Detect which cell encompasses the target text, then output its (x, y) center coordinate. 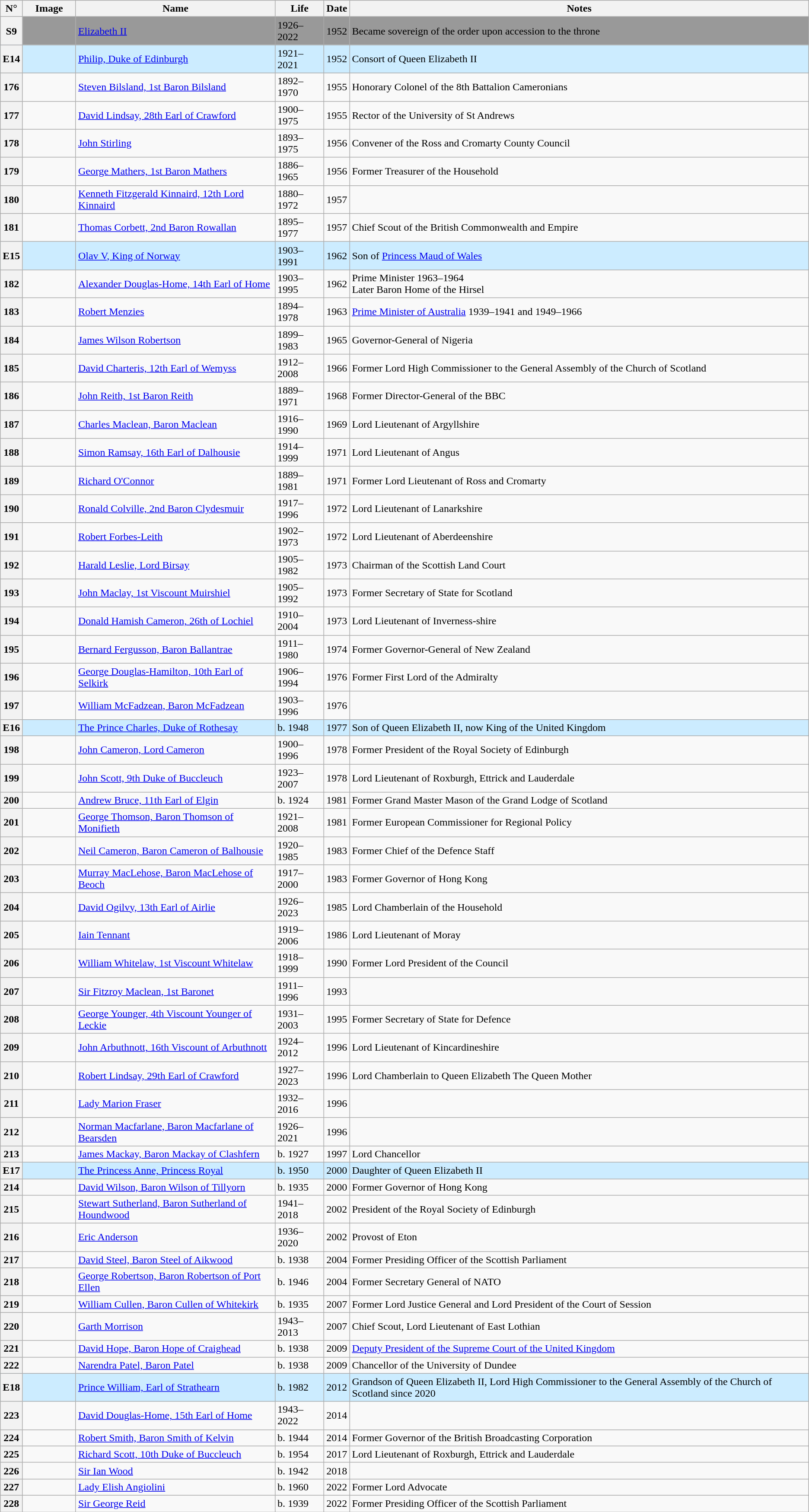
1917–2000 (299, 879)
1936–2020 (299, 1237)
179 (11, 171)
Robert Smith, Baron Smith of Kelvin (175, 1438)
198 (11, 750)
1905–1992 (299, 593)
b. 1948 (299, 727)
1921–2008 (299, 823)
1918–1999 (299, 963)
184 (11, 340)
Name (175, 9)
George Younger, 4th Viscount Younger of Leckie (175, 1020)
Former Lord President of the Council (579, 963)
Image (49, 9)
177 (11, 115)
201 (11, 823)
Robert Menzies (175, 312)
Elizabeth II (175, 31)
189 (11, 480)
1919–2006 (299, 935)
b. 1939 (299, 1503)
1893–1975 (299, 143)
1995 (337, 1020)
Philip, Duke of Edinburgh (175, 59)
Andrew Bruce, 11th Earl of Elgin (175, 800)
Former Secretary of State for Defence (579, 1020)
Daughter of Queen Elizabeth II (579, 1170)
1990 (337, 963)
195 (11, 649)
2018 (337, 1471)
187 (11, 424)
176 (11, 87)
1905–1982 (299, 565)
224 (11, 1438)
183 (11, 312)
181 (11, 227)
Former Lord Advocate (579, 1487)
b. 1924 (299, 800)
1924–2012 (299, 1047)
Lord Lieutenant of Lanarkshire (579, 509)
S9 (11, 31)
Lord Lieutenant of Moray (579, 935)
1911–1980 (299, 649)
Former Grand Master Mason of the Grand Lodge of Scotland (579, 800)
Former Director-General of the BBC (579, 397)
David Steel, Baron Steel of Aikwood (175, 1260)
228 (11, 1503)
John Scott, 9th Duke of Buccleuch (175, 778)
227 (11, 1487)
1903–1996 (299, 705)
George Thomson, Baron Thomson of Monifieth (175, 823)
1985 (337, 907)
David Douglas-Home, 15th Earl of Home (175, 1415)
William Whitelaw, 1st Viscount Whitelaw (175, 963)
216 (11, 1237)
E17 (11, 1170)
David Hope, Baron Hope of Craighead (175, 1349)
1968 (337, 397)
Former Lord Justice General and Lord President of the Court of Session (579, 1304)
Bernard Fergusson, Baron Ballantrae (175, 649)
Chancellor of the University of Dundee (579, 1365)
1886–1965 (299, 171)
1966 (337, 368)
217 (11, 1260)
205 (11, 935)
Steven Bilsland, 1st Baron Bilsland (175, 87)
Sir Fitzroy Maclean, 1st Baronet (175, 991)
220 (11, 1326)
1910–2004 (299, 621)
188 (11, 453)
Stewart Sutherland, Baron Sutherland of Houndwood (175, 1210)
1906–1994 (299, 677)
1880–1972 (299, 200)
The Princess Anne, Princess Royal (175, 1170)
Donald Hamish Cameron, 26th of Lochiel (175, 621)
1932–2016 (299, 1103)
James Mackay, Baron Mackay of Clashfern (175, 1154)
Richard O'Connor (175, 480)
178 (11, 143)
Kenneth Fitzgerald Kinnaird, 12th Lord Kinnaird (175, 200)
1889–1971 (299, 397)
Olav V, King of Norway (175, 256)
1917–1996 (299, 509)
1895–1977 (299, 227)
1974 (337, 649)
George Robertson, Baron Robertson of Port Ellen (175, 1282)
Former Governor-General of New Zealand (579, 649)
1965 (337, 340)
David Lindsay, 28th Earl of Crawford (175, 115)
William McFadzean, Baron McFadzean (175, 705)
197 (11, 705)
The Prince Charles, Duke of Rothesay (175, 727)
Harald Leslie, Lord Birsay (175, 565)
b. 1942 (299, 1471)
Ronald Colville, 2nd Baron Clydesmuir (175, 509)
1926–2021 (299, 1132)
George Douglas-Hamilton, 10th Earl of Selkirk (175, 677)
1926–2022 (299, 31)
190 (11, 509)
1903–1991 (299, 256)
1914–1999 (299, 453)
1986 (337, 935)
1997 (337, 1154)
185 (11, 368)
Lady Elish Angiolini (175, 1487)
Prime Minister 1963–1964Later Baron Home of the Hirsel (579, 283)
1900–1996 (299, 750)
211 (11, 1103)
1889–1981 (299, 480)
Former Secretary of State for Scotland (579, 593)
Charles Maclean, Baron Maclean (175, 424)
1894–1978 (299, 312)
Rector of the University of St Andrews (579, 115)
1902–1973 (299, 537)
John Arbuthnott, 16th Viscount of Arbuthnott (175, 1047)
186 (11, 397)
Chief Scout, Lord Lieutenant of East Lothian (579, 1326)
Former Lord High Commissioner to the General Assembly of the Church of Scotland (579, 368)
Former President of the Royal Society of Edinburgh (579, 750)
226 (11, 1471)
182 (11, 283)
Sir George Reid (175, 1503)
Simon Ramsay, 16th Earl of Dalhousie (175, 453)
Former Chief of the Defence Staff (579, 851)
E15 (11, 256)
E18 (11, 1388)
Deputy President of the Supreme Court of the United Kingdom (579, 1349)
b. 1954 (299, 1454)
1916–1990 (299, 424)
President of the Royal Society of Edinburgh (579, 1210)
E16 (11, 727)
214 (11, 1187)
b. 1950 (299, 1170)
Consort of Queen Elizabeth II (579, 59)
1899–1983 (299, 340)
George Mathers, 1st Baron Mathers (175, 171)
194 (11, 621)
1931–2003 (299, 1020)
1926–2023 (299, 907)
Convener of the Ross and Cromarty County Council (579, 143)
223 (11, 1415)
200 (11, 800)
b. 1960 (299, 1487)
Notes (579, 9)
196 (11, 677)
1969 (337, 424)
1900–1975 (299, 115)
2017 (337, 1454)
Norman Macfarlane, Baron Macfarlane of Bearsden (175, 1132)
1963 (337, 312)
Lord Lieutenant of Inverness-shire (579, 621)
Lord Lieutenant of Argyllshire (579, 424)
Lord Chancellor (579, 1154)
Prince William, Earl of Strathearn (175, 1388)
David Charteris, 12th Earl of Wemyss (175, 368)
Lord Lieutenant of Angus (579, 453)
202 (11, 851)
1993 (337, 991)
204 (11, 907)
Became sovereign of the order upon accession to the throne (579, 31)
2012 (337, 1388)
Lady Marion Fraser (175, 1103)
Lord Lieutenant of Kincardineshire (579, 1047)
1943–2013 (299, 1326)
Provost of Eton (579, 1237)
Life (299, 9)
1903–1995 (299, 283)
Garth Morrison (175, 1326)
b. 1982 (299, 1388)
Former European Commissioner for Regional Policy (579, 823)
203 (11, 879)
225 (11, 1454)
b. 1927 (299, 1154)
James Wilson Robertson (175, 340)
Governor-General of Nigeria (579, 340)
Son of Princess Maud of Wales (579, 256)
David Wilson, Baron Wilson of Tillyorn (175, 1187)
222 (11, 1365)
John Maclay, 1st Viscount Muirshiel (175, 593)
Former Lord Lieutenant of Ross and Cromarty (579, 480)
1911–1996 (299, 991)
Alexander Douglas-Home, 14th Earl of Home (175, 283)
191 (11, 537)
1921–2021 (299, 59)
1927–2023 (299, 1076)
Robert Lindsay, 29th Earl of Crawford (175, 1076)
180 (11, 200)
Former First Lord of the Admiralty (579, 677)
Prime Minister of Australia 1939–1941 and 1949–1966 (579, 312)
N° (11, 9)
Former Governor of the British Broadcasting Corporation (579, 1438)
206 (11, 963)
207 (11, 991)
Thomas Corbett, 2nd Baron Rowallan (175, 227)
219 (11, 1304)
Former Treasurer of the Household (579, 171)
212 (11, 1132)
Narendra Patel, Baron Patel (175, 1365)
1943–2022 (299, 1415)
b. 1946 (299, 1282)
193 (11, 593)
215 (11, 1210)
208 (11, 1020)
221 (11, 1349)
Honorary Colonel of the 8th Battalion Cameronians (579, 87)
1912–2008 (299, 368)
213 (11, 1154)
John Cameron, Lord Cameron (175, 750)
Murray MacLehose, Baron MacLehose of Beoch (175, 879)
John Stirling (175, 143)
b. 1944 (299, 1438)
William Cullen, Baron Cullen of Whitekirk (175, 1304)
Grandson of Queen Elizabeth II, Lord High Commissioner to the General Assembly of the Church of Scotland since 2020 (579, 1388)
210 (11, 1076)
Neil Cameron, Baron Cameron of Balhousie (175, 851)
Chief Scout of the British Commonwealth and Empire (579, 227)
Lord Lieutenant of Aberdeenshire (579, 537)
Eric Anderson (175, 1237)
209 (11, 1047)
David Ogilvy, 13th Earl of Airlie (175, 907)
Former Secretary General of NATO (579, 1282)
Date (337, 9)
Lord Chamberlain of the Household (579, 907)
Lord Chamberlain to Queen Elizabeth The Queen Mother (579, 1076)
1977 (337, 727)
1892–1970 (299, 87)
Robert Forbes-Leith (175, 537)
192 (11, 565)
E14 (11, 59)
John Reith, 1st Baron Reith (175, 397)
1923–2007 (299, 778)
1920–1985 (299, 851)
Chairman of the Scottish Land Court (579, 565)
1941–2018 (299, 1210)
Son of Queen Elizabeth II, now King of the United Kingdom (579, 727)
Richard Scott, 10th Duke of Buccleuch (175, 1454)
199 (11, 778)
218 (11, 1282)
Iain Tennant (175, 935)
Sir Ian Wood (175, 1471)
